Find where the given text appears and provide that cell's center as (x, y) coordinate. 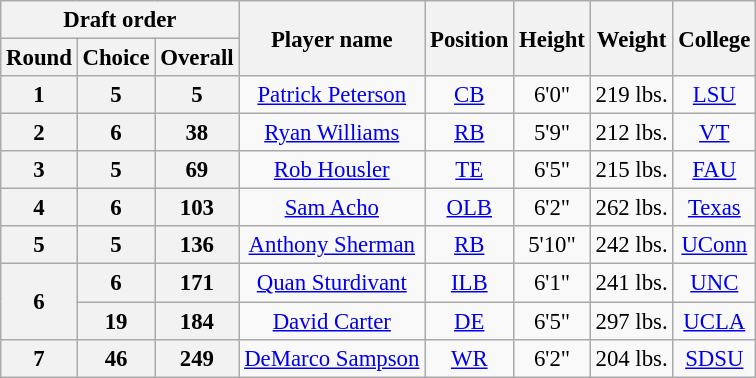
Height (552, 38)
ILB (470, 283)
38 (197, 133)
Player name (332, 38)
1 (39, 95)
Draft order (120, 20)
Quan Sturdivant (332, 283)
242 lbs. (632, 245)
184 (197, 321)
David Carter (332, 321)
249 (197, 358)
TE (470, 170)
262 lbs. (632, 208)
Ryan Williams (332, 133)
College (714, 38)
204 lbs. (632, 358)
DeMarco Sampson (332, 358)
FAU (714, 170)
7 (39, 358)
219 lbs. (632, 95)
LSU (714, 95)
171 (197, 283)
19 (116, 321)
215 lbs. (632, 170)
297 lbs. (632, 321)
Texas (714, 208)
Rob Housler (332, 170)
DE (470, 321)
5'10" (552, 245)
Patrick Peterson (332, 95)
46 (116, 358)
Overall (197, 58)
3 (39, 170)
103 (197, 208)
Weight (632, 38)
69 (197, 170)
Sam Acho (332, 208)
5'9" (552, 133)
OLB (470, 208)
Position (470, 38)
2 (39, 133)
WR (470, 358)
VT (714, 133)
6'0" (552, 95)
Choice (116, 58)
6'1" (552, 283)
UCLA (714, 321)
UNC (714, 283)
Round (39, 58)
212 lbs. (632, 133)
SDSU (714, 358)
Anthony Sherman (332, 245)
UConn (714, 245)
4 (39, 208)
CB (470, 95)
136 (197, 245)
241 lbs. (632, 283)
